Identify which cell holds the provided text, then report its [x, y] central coordinate. 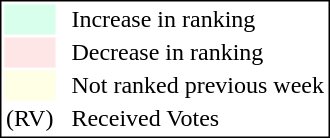
Decrease in ranking [198, 53]
(RV) [29, 119]
Not ranked previous week [198, 85]
Received Votes [198, 119]
Increase in ranking [198, 19]
